Detect which cell encompasses the target text, then output its (x, y) center coordinate. 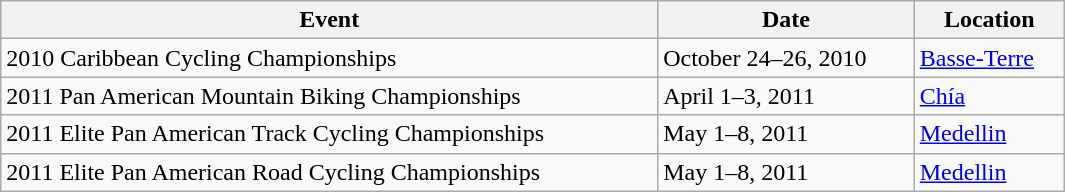
Basse-Terre (989, 58)
Location (989, 20)
2010 Caribbean Cycling Championships (330, 58)
October 24–26, 2010 (786, 58)
Date (786, 20)
Event (330, 20)
April 1–3, 2011 (786, 96)
Chía (989, 96)
2011 Pan American Mountain Biking Championships (330, 96)
2011 Elite Pan American Road Cycling Championships (330, 172)
2011 Elite Pan American Track Cycling Championships (330, 134)
